Scan for the cell matching the given text and deliver its [x, y] coordinate at center. 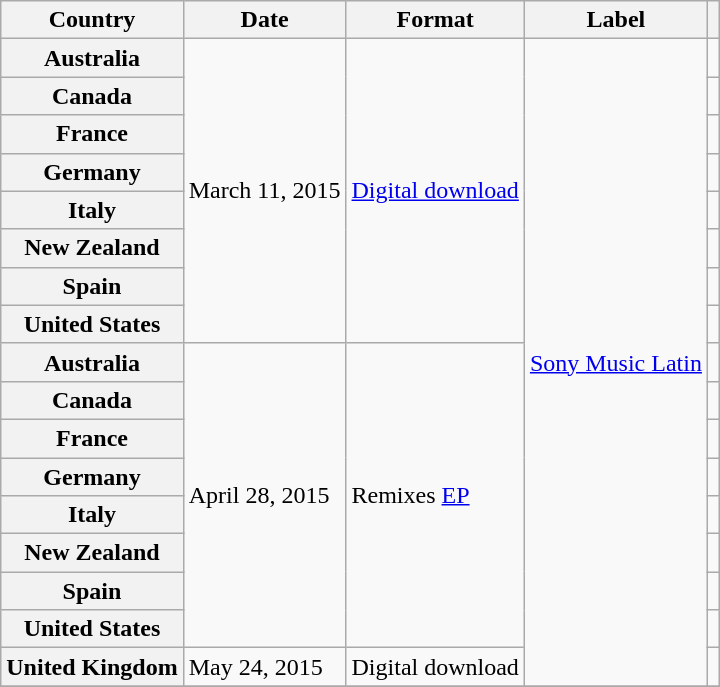
April 28, 2015 [264, 495]
Sony Music Latin [616, 362]
May 24, 2015 [264, 667]
Label [616, 20]
Format [435, 20]
Date [264, 20]
Remixes EP [435, 495]
Country [92, 20]
United Kingdom [92, 667]
March 11, 2015 [264, 191]
